From the cell containing the given text, extract its center point as (X, Y) coordinate. 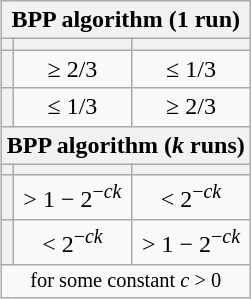
BPP algorithm (k runs) (126, 145)
for some constant c > 0 (126, 281)
BPP algorithm (1 run) (126, 20)
